Find where the given text appears and provide that cell's center as (X, Y) coordinate. 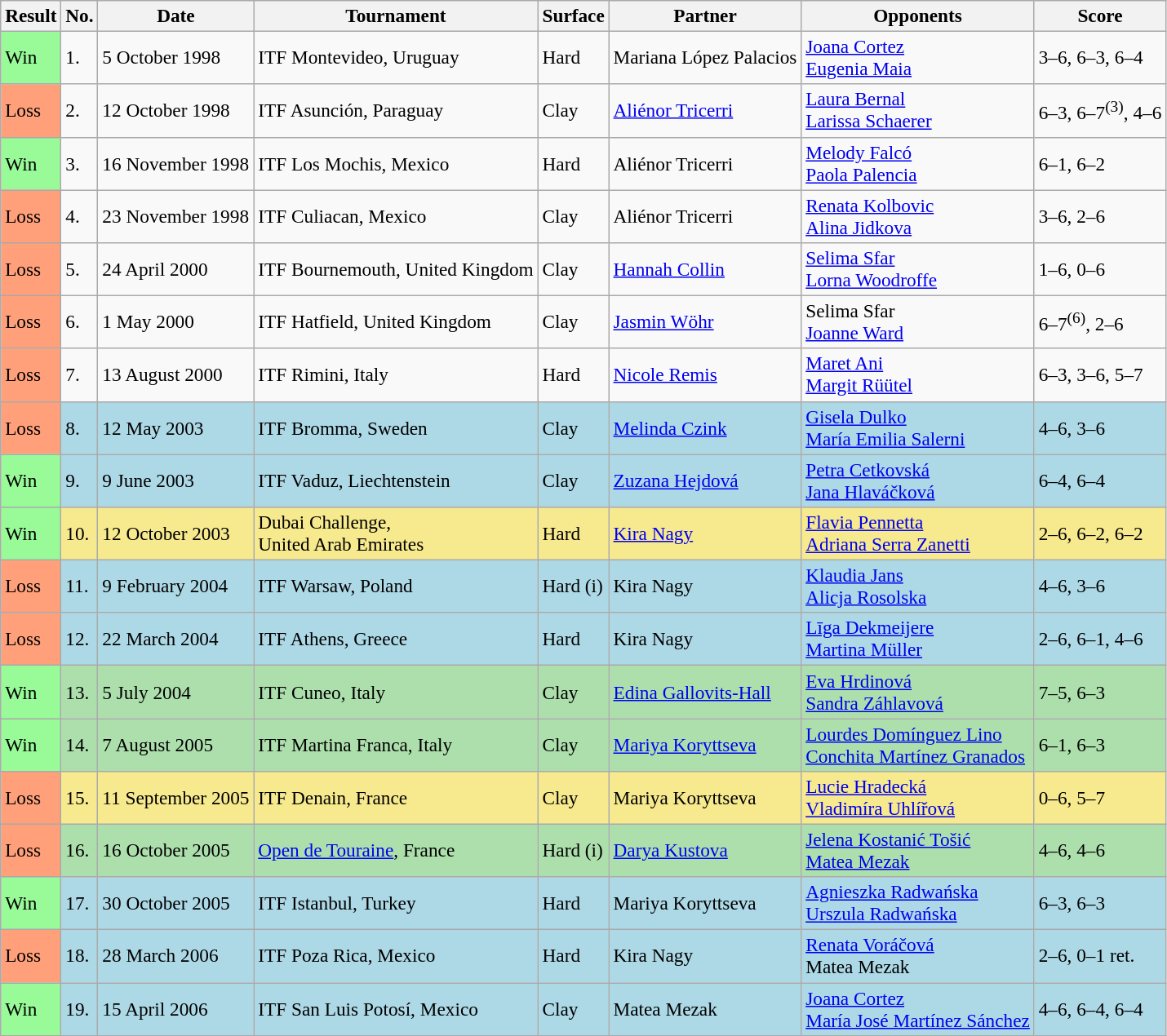
ITF San Luis Potosí, Mexico (396, 1008)
Opponents (917, 15)
Matea Mezak (705, 1008)
9. (80, 480)
15 April 2006 (176, 1008)
ITF Vaduz, Liechtenstein (396, 480)
12 May 2003 (176, 427)
Selima Sfar Joanne Ward (917, 321)
1 May 2000 (176, 321)
ITF Denain, France (396, 798)
6–4, 6–4 (1100, 480)
Eva Hrdinová Sandra Záhlavová (917, 692)
Score (1100, 15)
Renata Kolbovic Alina Jidkova (917, 215)
Renata Voráčová Matea Mezak (917, 956)
Jasmin Wöhr (705, 321)
ITF Istanbul, Turkey (396, 904)
7–5, 6–3 (1100, 692)
Lucie Hradecká Vladimíra Uhlířová (917, 798)
Dubai Challenge, United Arab Emirates (396, 533)
ITF Cuneo, Italy (396, 692)
ITF Athens, Greece (396, 640)
22 March 2004 (176, 640)
Surface (573, 15)
Līga Dekmeijere Martina Müller (917, 640)
ITF Bromma, Sweden (396, 427)
Hannah Collin (705, 269)
12. (80, 640)
Selima Sfar Lorna Woodroffe (917, 269)
5. (80, 269)
30 October 2005 (176, 904)
ITF Poza Rica, Mexico (396, 956)
ITF Warsaw, Poland (396, 586)
ITF Montevideo, Uruguay (396, 57)
11. (80, 586)
Tournament (396, 15)
4–6, 4–6 (1100, 850)
3–6, 2–6 (1100, 215)
8. (80, 427)
18. (80, 956)
Gisela Dulko María Emilia Salerni (917, 427)
6–3, 6–3 (1100, 904)
2–6, 6–2, 6–2 (1100, 533)
1–6, 0–6 (1100, 269)
ITF Rimini, Italy (396, 375)
ITF Los Mochis, Mexico (396, 163)
12 October 1998 (176, 111)
Laura Bernal Larissa Schaerer (917, 111)
Melody Falcó Paola Palencia (917, 163)
Zuzana Hejdová (705, 480)
12 October 2003 (176, 533)
4. (80, 215)
24 April 2000 (176, 269)
9 June 2003 (176, 480)
ITF Bournemouth, United Kingdom (396, 269)
Partner (705, 15)
Joana Cortez María José Martínez Sánchez (917, 1008)
2–6, 0–1 ret. (1100, 956)
16 October 2005 (176, 850)
15. (80, 798)
23 November 1998 (176, 215)
ITF Asunción, Paraguay (396, 111)
5 October 1998 (176, 57)
6. (80, 321)
No. (80, 15)
ITF Hatfield, United Kingdom (396, 321)
Maret Ani Margit Rüütel (917, 375)
13 August 2000 (176, 375)
9 February 2004 (176, 586)
Agnieszka Radwańska Urszula Radwańska (917, 904)
Lourdes Domínguez Lino Conchita Martínez Granados (917, 744)
10. (80, 533)
6–3, 6–7(3), 4–6 (1100, 111)
3–6, 6–3, 6–4 (1100, 57)
13. (80, 692)
Petra Cetkovská Jana Hlaváčková (917, 480)
Klaudia Jans Alicja Rosolska (917, 586)
16. (80, 850)
Result (31, 15)
Edina Gallovits-Hall (705, 692)
11 September 2005 (176, 798)
1. (80, 57)
16 November 1998 (176, 163)
5 July 2004 (176, 692)
7. (80, 375)
4–6, 6–4, 6–4 (1100, 1008)
6–7(6), 2–6 (1100, 321)
7 August 2005 (176, 744)
Melinda Czink (705, 427)
6–1, 6–2 (1100, 163)
Flavia Pennetta Adriana Serra Zanetti (917, 533)
Mariana López Palacios (705, 57)
2–6, 6–1, 4–6 (1100, 640)
6–1, 6–3 (1100, 744)
14. (80, 744)
6–3, 3–6, 5–7 (1100, 375)
28 March 2006 (176, 956)
0–6, 5–7 (1100, 798)
Joana Cortez Eugenia Maia (917, 57)
3. (80, 163)
Nicole Remis (705, 375)
ITF Martina Franca, Italy (396, 744)
Open de Touraine, France (396, 850)
Darya Kustova (705, 850)
Date (176, 15)
19. (80, 1008)
ITF Culiacan, Mexico (396, 215)
2. (80, 111)
17. (80, 904)
Jelena Kostanić Tošić Matea Mezak (917, 850)
